Determine the (x, y) coordinate at the center of the cell enclosing the given text.  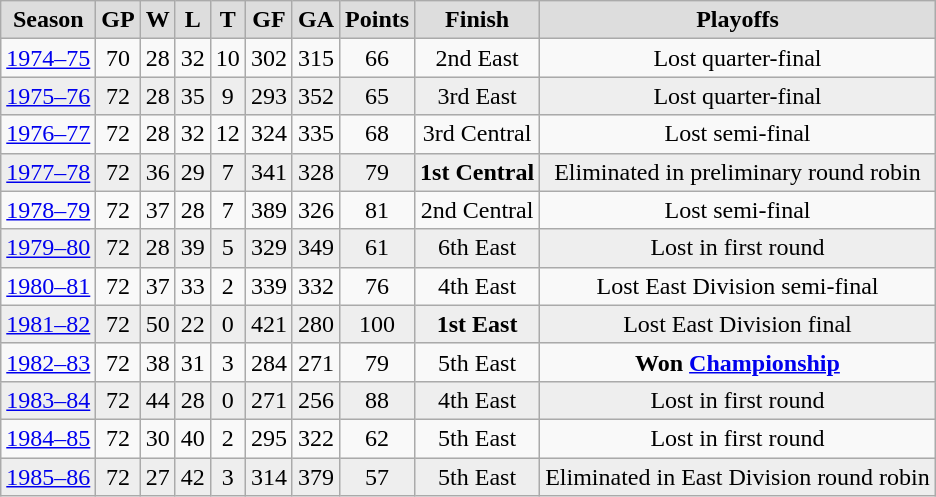
76 (378, 286)
Points (378, 20)
44 (158, 400)
81 (378, 210)
5 (228, 248)
1984–85 (48, 438)
1980–81 (48, 286)
341 (268, 172)
GA (316, 20)
31 (192, 362)
3rd Central (478, 134)
1976–77 (48, 134)
88 (378, 400)
36 (158, 172)
100 (378, 324)
Finish (478, 20)
339 (268, 286)
40 (192, 438)
329 (268, 248)
39 (192, 248)
1981–82 (48, 324)
66 (378, 58)
Lost East Division final (738, 324)
2nd East (478, 58)
57 (378, 477)
1982–83 (48, 362)
GF (268, 20)
38 (158, 362)
68 (378, 134)
GP (118, 20)
256 (316, 400)
293 (268, 96)
L (192, 20)
1977–78 (48, 172)
9 (228, 96)
1985–86 (48, 477)
10 (228, 58)
70 (118, 58)
12 (228, 134)
Season (48, 20)
30 (158, 438)
Eliminated in preliminary round robin (738, 172)
6th East (478, 248)
33 (192, 286)
29 (192, 172)
Eliminated in East Division round robin (738, 477)
379 (316, 477)
295 (268, 438)
Playoffs (738, 20)
1975–76 (48, 96)
50 (158, 324)
61 (378, 248)
22 (192, 324)
335 (316, 134)
1st Central (478, 172)
332 (316, 286)
1974–75 (48, 58)
W (158, 20)
27 (158, 477)
315 (316, 58)
349 (316, 248)
284 (268, 362)
352 (316, 96)
280 (316, 324)
421 (268, 324)
1st East (478, 324)
62 (378, 438)
Lost East Division semi-final (738, 286)
389 (268, 210)
1978–79 (48, 210)
326 (316, 210)
314 (268, 477)
2nd Central (478, 210)
42 (192, 477)
1983–84 (48, 400)
35 (192, 96)
3rd East (478, 96)
T (228, 20)
Won Championship (738, 362)
65 (378, 96)
324 (268, 134)
302 (268, 58)
328 (316, 172)
1979–80 (48, 248)
322 (316, 438)
